Return the [X, Y] coordinate for the center point of the cell that contains the specified text.  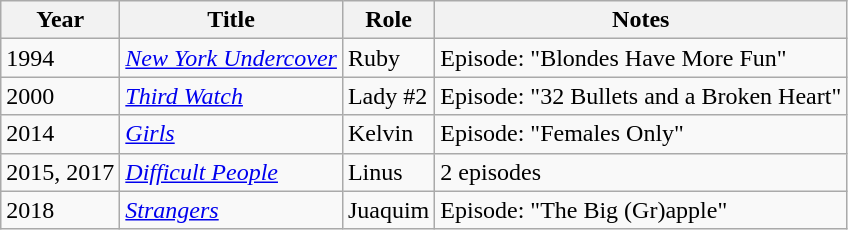
Third Watch [232, 96]
2 episodes [641, 172]
Linus [388, 172]
New York Undercover [232, 58]
Difficult People [232, 172]
2015, 2017 [60, 172]
Role [388, 20]
Kelvin [388, 134]
2018 [60, 210]
Ruby [388, 58]
2000 [60, 96]
Episode: "Females Only" [641, 134]
Episode: "The Big (Gr)apple" [641, 210]
Lady #2 [388, 96]
2014 [60, 134]
Girls [232, 134]
Strangers [232, 210]
Notes [641, 20]
Year [60, 20]
Episode: "32 Bullets and a Broken Heart" [641, 96]
Title [232, 20]
Episode: "Blondes Have More Fun" [641, 58]
1994 [60, 58]
Juaquim [388, 210]
